From the cell containing the given text, extract its center point as [x, y] coordinate. 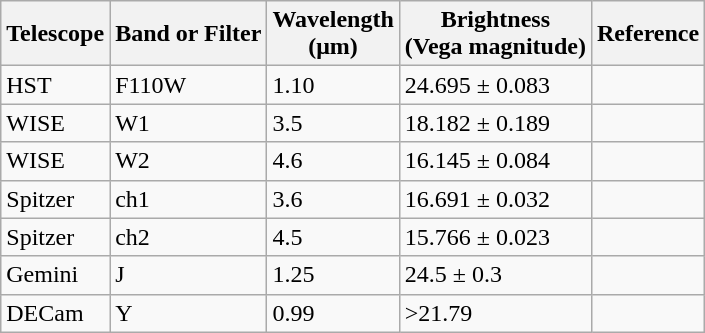
Reference [648, 34]
Brightness(Vega magnitude) [495, 34]
W2 [188, 161]
DECam [56, 313]
Wavelength(μm) [333, 34]
Y [188, 313]
24.5 ± 0.3 [495, 275]
16.145 ± 0.084 [495, 161]
16.691 ± 0.032 [495, 199]
>21.79 [495, 313]
ch1 [188, 199]
F110W [188, 85]
3.6 [333, 199]
J [188, 275]
4.5 [333, 237]
15.766 ± 0.023 [495, 237]
24.695 ± 0.083 [495, 85]
ch2 [188, 237]
Band or Filter [188, 34]
0.99 [333, 313]
1.25 [333, 275]
W1 [188, 123]
Telescope [56, 34]
4.6 [333, 161]
3.5 [333, 123]
HST [56, 85]
1.10 [333, 85]
Gemini [56, 275]
18.182 ± 0.189 [495, 123]
